Capture the cell that displays the provided text and extract its [x, y] central coordinate. 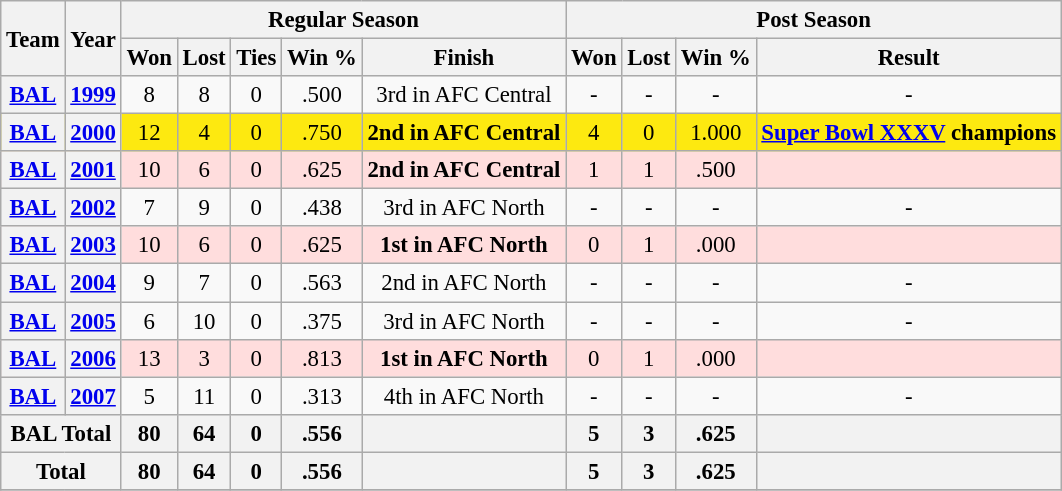
Regular Season [344, 20]
.375 [322, 321]
1999 [93, 95]
2002 [93, 208]
.438 [322, 208]
Total [61, 471]
13 [149, 358]
2nd in AFC North [464, 283]
Result [908, 58]
BAL Total [61, 433]
2003 [93, 245]
4th in AFC North [464, 396]
2001 [93, 170]
Team [33, 38]
2004 [93, 283]
.813 [322, 358]
Super Bowl XXXV champions [908, 133]
2005 [93, 321]
2000 [93, 133]
Year [93, 38]
2006 [93, 358]
.563 [322, 283]
Post Season [814, 20]
1.000 [716, 133]
.750 [322, 133]
Ties [256, 58]
2007 [93, 396]
Finish [464, 58]
12 [149, 133]
.313 [322, 396]
11 [204, 396]
3rd in AFC Central [464, 95]
